Locate the cell with the specified text and output its [x, y] center coordinate. 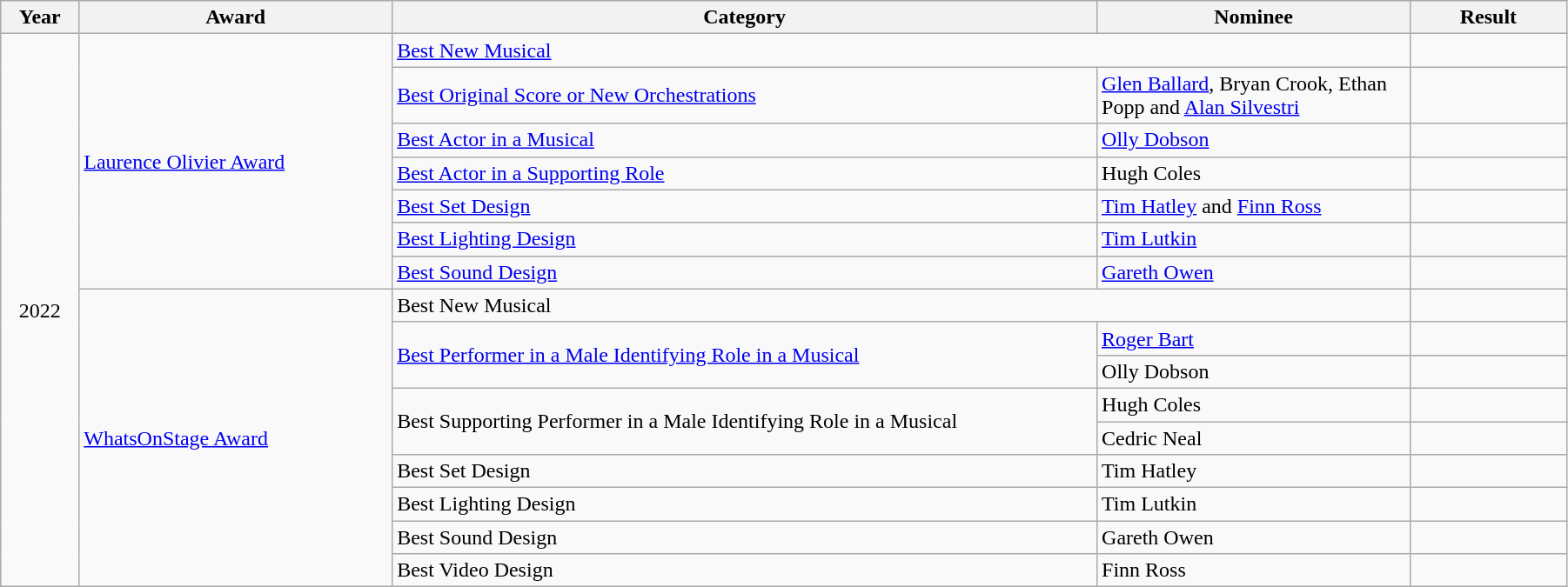
Category [745, 17]
Best Original Score or New Orchestrations [745, 96]
Best Supporting Performer in a Male Identifying Role in a Musical [745, 421]
Finn Ross [1254, 570]
2022 [40, 310]
Tim Hatley and Finn Ross [1254, 206]
Best Performer in a Male Identifying Role in a Musical [745, 355]
Result [1488, 17]
Laurence Olivier Award [236, 162]
Roger Bart [1254, 338]
Tim Hatley [1254, 471]
Award [236, 17]
Nominee [1254, 17]
Best Video Design [745, 570]
Glen Ballard, Bryan Crook, Ethan Popp and Alan Silvestri [1254, 96]
Year [40, 17]
Cedric Neal [1254, 437]
WhatsOnStage Award [236, 438]
Best Actor in a Supporting Role [745, 173]
Best Actor in a Musical [745, 140]
